Capture the cell that displays the provided text and extract its (X, Y) central coordinate. 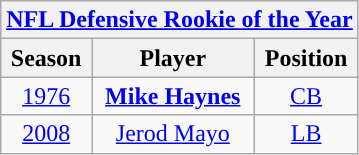
1976 (46, 96)
NFL Defensive Rookie of the Year (180, 20)
Player (174, 58)
CB (306, 96)
2008 (46, 134)
Season (46, 58)
Jerod Mayo (174, 134)
Mike Haynes (174, 96)
LB (306, 134)
Position (306, 58)
